Detect which cell encompasses the target text, then output its [x, y] center coordinate. 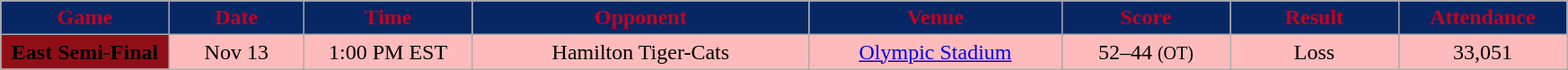
Result [1315, 18]
East Semi-Final [85, 52]
Loss [1315, 52]
Date [236, 18]
Score [1146, 18]
Opponent [641, 18]
Game [85, 18]
52–44 (OT) [1146, 52]
Hamilton Tiger-Cats [641, 52]
Olympic Stadium [936, 52]
33,051 [1483, 52]
Nov 13 [236, 52]
Time [388, 18]
Attendance [1483, 18]
1:00 PM EST [388, 52]
Venue [936, 18]
